Locate the cell with the specified text and output its (x, y) center coordinate. 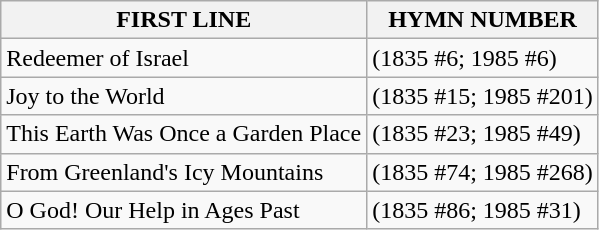
(1835 #86; 1985 #31) (483, 210)
(1835 #74; 1985 #268) (483, 172)
(1835 #23; 1985 #49) (483, 134)
O God! Our Help in Ages Past (184, 210)
Joy to the World (184, 96)
From Greenland's Icy Mountains (184, 172)
(1835 #6; 1985 #6) (483, 58)
(1835 #15; 1985 #201) (483, 96)
This Earth Was Once a Garden Place (184, 134)
FIRST LINE (184, 20)
HYMN NUMBER (483, 20)
Redeemer of Israel (184, 58)
